Find where the given text appears and provide that cell's center as (x, y) coordinate. 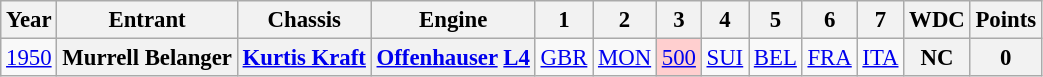
1 (564, 20)
Kurtis Kraft (304, 58)
1950 (29, 58)
2 (625, 20)
WDC (937, 20)
GBR (564, 58)
Offenhauser L4 (453, 58)
FRA (830, 58)
Engine (453, 20)
Chassis (304, 20)
SUI (724, 58)
Points (1006, 20)
BEL (776, 58)
ITA (880, 58)
Year (29, 20)
Entrant (147, 20)
5 (776, 20)
MON (625, 58)
NC (937, 58)
6 (830, 20)
0 (1006, 58)
Murrell Belanger (147, 58)
7 (880, 20)
4 (724, 20)
500 (678, 58)
3 (678, 20)
